Output the [X, Y] coordinate of the center of the cell containing the given text.  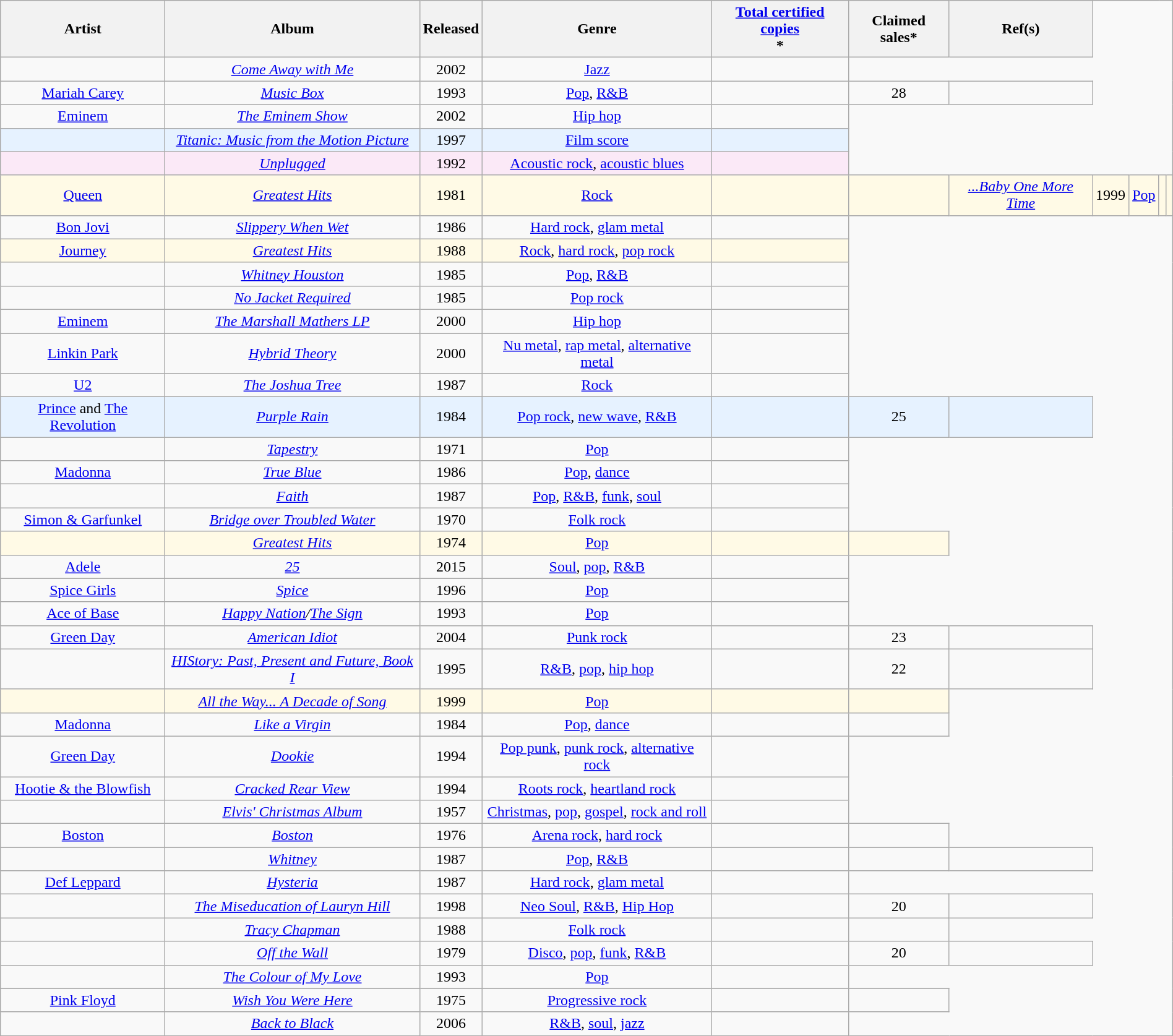
Punk rock [597, 637]
1976 [451, 836]
Bon Jovi [83, 227]
Adele [83, 567]
No Jacket Required [292, 298]
Off the Wall [292, 953]
Disco, pop, funk, R&B [597, 953]
...Baby One More Time [1021, 195]
Christmas, pop, gospel, rock and roll [597, 812]
Come Away with Me [292, 69]
Pop rock, new wave, R&B [597, 417]
Dookie [292, 756]
Wish You Were Here [292, 1000]
Neo Soul, R&B, Hip Hop [597, 906]
Bridge over Troubled Water [292, 520]
Soul, pop, R&B [597, 567]
Titanic: Music from the Motion Picture [292, 140]
Ace of Base [83, 614]
23 [898, 637]
Faith [292, 496]
1997 [451, 140]
2004 [451, 637]
Pop, R&B, funk, soul [597, 496]
Arena rock, hard rock [597, 836]
Progressive rock [597, 1000]
Tracy Chapman [292, 930]
American Idiot [292, 637]
Pop punk, punk rock, alternative rock [597, 756]
Claimed sales* [898, 29]
HIStory: Past, Present and Future, Book I [292, 669]
Music Box [292, 93]
Whitney Houston [292, 274]
Ref(s) [1021, 29]
Roots rock, heartland rock [597, 789]
1996 [451, 590]
Album [292, 29]
Elvis' Christmas Album [292, 812]
The Miseducation of Lauryn Hill [292, 906]
True Blue [292, 473]
2015 [451, 567]
Hootie & the Blowfish [83, 789]
Total certified copies* [780, 29]
Artist [83, 29]
R&B, pop, hip hop [597, 669]
Purple Rain [292, 417]
Hybrid Theory [292, 353]
Acoustic rock, acoustic blues [597, 163]
Happy Nation/The Sign [292, 614]
1998 [451, 906]
Spice [292, 590]
1971 [451, 449]
Released [451, 29]
Like a Virgin [292, 724]
Pink Floyd [83, 1000]
Def Leppard [83, 883]
Tapestry [292, 449]
1992 [451, 163]
Rock, hard rock, pop rock [597, 250]
Hysteria [292, 883]
The Joshua Tree [292, 385]
U2 [83, 385]
Back to Black [292, 1024]
Film score [597, 140]
Prince and The Revolution [83, 417]
Queen [83, 195]
The Marshall Mathers LP [292, 321]
1970 [451, 520]
2006 [451, 1024]
Linkin Park [83, 353]
1957 [451, 812]
Whitney [292, 859]
Pop rock [597, 298]
Mariah Carey [83, 93]
1975 [451, 1000]
1974 [451, 543]
Jazz [597, 69]
The Colour of My Love [292, 977]
22 [898, 669]
Cracked Rear View [292, 789]
The Eminem Show [292, 116]
1995 [451, 669]
R&B, soul, jazz [597, 1024]
All the Way... A Decade of Song [292, 701]
Genre [597, 29]
Unplugged [292, 163]
1979 [451, 953]
1981 [451, 195]
28 [898, 93]
Slippery When Wet [292, 227]
Nu metal, rap metal, alternative metal [597, 353]
Journey [83, 250]
Simon & Garfunkel [83, 520]
Spice Girls [83, 590]
